Capture the cell that displays the provided text and extract its [X, Y] central coordinate. 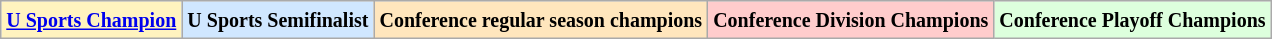
U Sports Semifinalist [278, 20]
Conference Division Champions [851, 20]
Conference Playoff Champions [1132, 20]
U Sports Champion [92, 20]
Conference regular season champions [541, 20]
